Extract the (x, y) coordinate from the center of the cell holding the provided text.  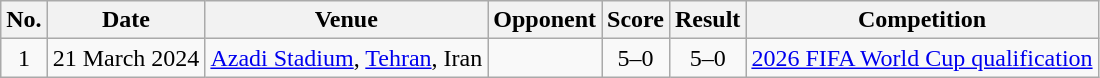
2026 FIFA World Cup qualification (922, 58)
Opponent (545, 20)
Azadi Stadium, Tehran, Iran (346, 58)
No. (24, 20)
Venue (346, 20)
Competition (922, 20)
1 (24, 58)
Date (126, 20)
Score (636, 20)
Result (707, 20)
21 March 2024 (126, 58)
